Return [x, y] of the center of cell containing provided text 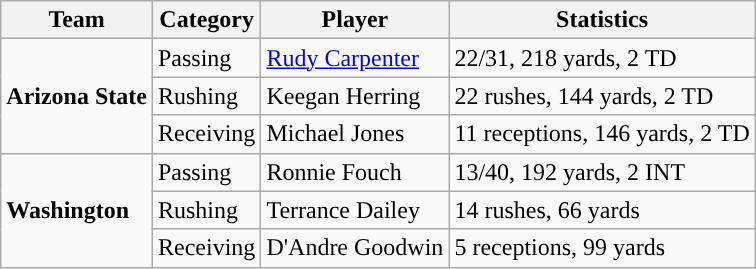
Team [77, 20]
11 receptions, 146 yards, 2 TD [602, 134]
Statistics [602, 20]
Ronnie Fouch [355, 172]
Player [355, 20]
13/40, 192 yards, 2 INT [602, 172]
22 rushes, 144 yards, 2 TD [602, 96]
5 receptions, 99 yards [602, 248]
14 rushes, 66 yards [602, 210]
Washington [77, 210]
Keegan Herring [355, 96]
D'Andre Goodwin [355, 248]
Category [206, 20]
Terrance Dailey [355, 210]
22/31, 218 yards, 2 TD [602, 58]
Rudy Carpenter [355, 58]
Arizona State [77, 96]
Michael Jones [355, 134]
